Provide the [x, y] coordinate of the cell's center where the given text is located.  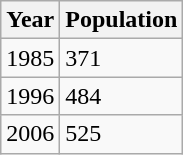
525 [122, 134]
Population [122, 20]
1985 [30, 58]
371 [122, 58]
2006 [30, 134]
1996 [30, 96]
Year [30, 20]
484 [122, 96]
